Provide the [x, y] coordinate of the cell's center where the given text is located.  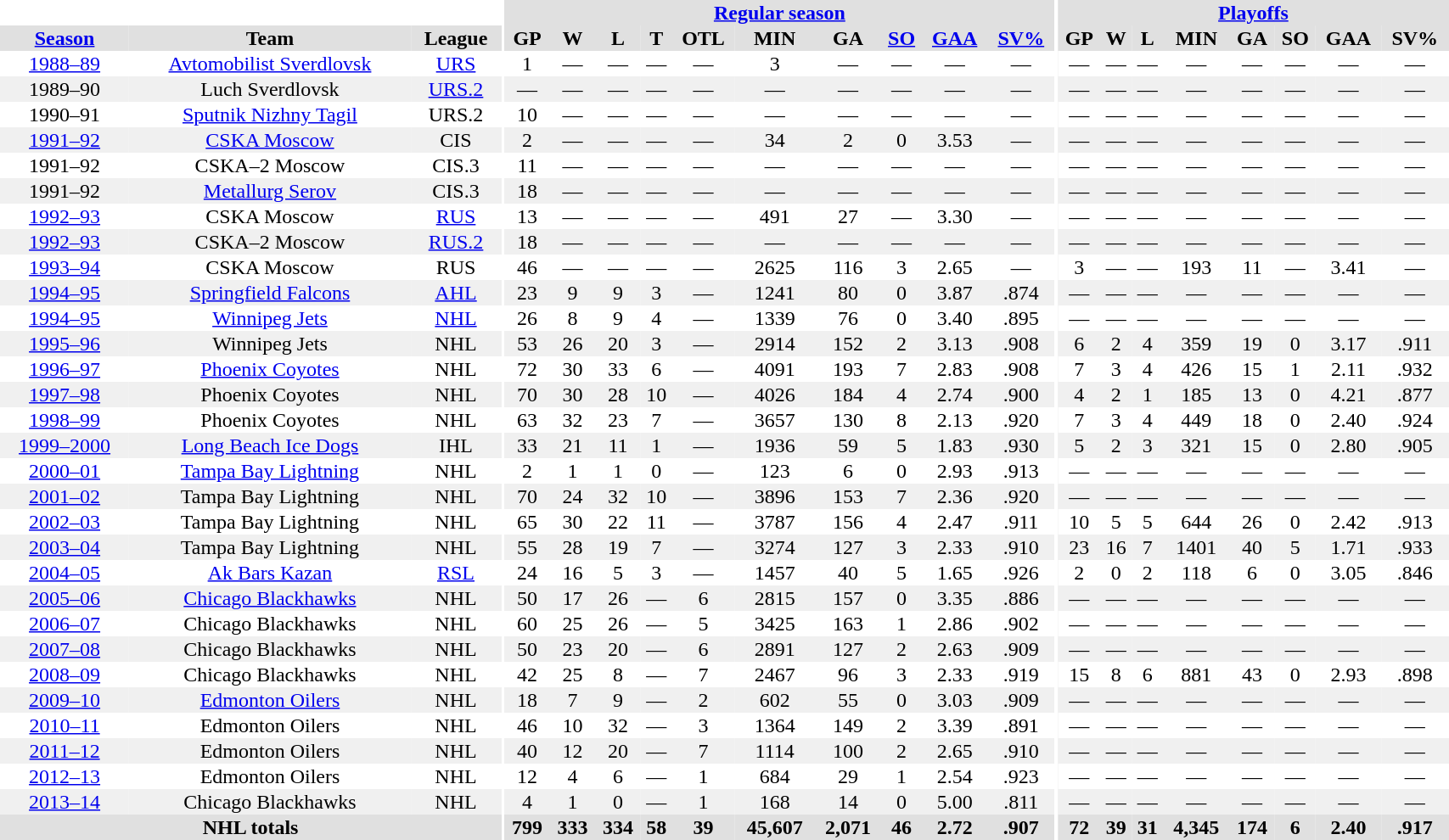
3.17 [1348, 344]
2891 [774, 649]
2467 [774, 675]
Sputnik Nizhny Tagil [270, 115]
21 [572, 445]
1.65 [954, 573]
1993–94 [65, 267]
Playoffs [1253, 13]
58 [657, 827]
Springfield Falcons [270, 293]
3.40 [954, 318]
2003–04 [65, 547]
.932 [1414, 369]
34 [774, 140]
96 [848, 675]
118 [1196, 573]
321 [1196, 445]
.898 [1414, 675]
334 [618, 827]
153 [848, 496]
2.54 [954, 776]
Regular season [779, 13]
184 [848, 395]
1936 [774, 445]
157 [848, 598]
.891 [1020, 725]
.905 [1414, 445]
1241 [774, 293]
174 [1251, 827]
Long Beach Ice Dogs [270, 445]
.846 [1414, 573]
2000–01 [65, 471]
17 [572, 598]
1989–90 [65, 89]
.811 [1020, 802]
Luch Sverdlovsk [270, 89]
31 [1148, 827]
799 [526, 827]
Metallurg Serov [270, 191]
684 [774, 776]
IHL [456, 445]
.874 [1020, 293]
1997–98 [65, 395]
3.41 [1348, 267]
3896 [774, 496]
2010–11 [65, 725]
2005–06 [65, 598]
156 [848, 522]
22 [618, 522]
2914 [774, 344]
2.83 [954, 369]
RSL [456, 573]
2.47 [954, 522]
2,071 [848, 827]
2.74 [954, 395]
Avtomobilist Sverdlovsk [270, 64]
59 [848, 445]
3.05 [1348, 573]
1996–97 [65, 369]
1.83 [954, 445]
2.36 [954, 496]
3425 [774, 624]
152 [848, 344]
3.53 [954, 140]
.907 [1020, 827]
Team [270, 38]
2006–07 [65, 624]
1114 [774, 751]
644 [1196, 522]
2.42 [1348, 522]
2007–08 [65, 649]
OTL [704, 38]
.919 [1020, 675]
.933 [1414, 547]
14 [848, 802]
2013–14 [65, 802]
2008–09 [65, 675]
63 [526, 420]
80 [848, 293]
3.35 [954, 598]
185 [1196, 395]
3.30 [954, 216]
RUS.2 [456, 242]
491 [774, 216]
2009–10 [65, 700]
.917 [1414, 827]
602 [774, 700]
2.63 [954, 649]
3.87 [954, 293]
.924 [1414, 420]
1998–99 [65, 420]
3.03 [954, 700]
URS [456, 64]
4.21 [1348, 395]
.902 [1020, 624]
881 [1196, 675]
4026 [774, 395]
123 [774, 471]
AHL [456, 293]
T [657, 38]
CIS [456, 140]
2.11 [1348, 369]
2.80 [1348, 445]
76 [848, 318]
163 [848, 624]
3.13 [954, 344]
100 [848, 751]
NHL totals [250, 827]
3.39 [954, 725]
65 [526, 522]
130 [848, 420]
Season [65, 38]
1364 [774, 725]
29 [848, 776]
3787 [774, 522]
3657 [774, 420]
1995–96 [65, 344]
149 [848, 725]
5.00 [954, 802]
116 [848, 267]
Ak Bars Kazan [270, 573]
27 [848, 216]
3274 [774, 547]
1988–89 [65, 64]
2625 [774, 267]
4091 [774, 369]
.895 [1020, 318]
45,607 [774, 827]
53 [526, 344]
1339 [774, 318]
60 [526, 624]
.930 [1020, 445]
2.86 [954, 624]
2011–12 [65, 751]
1999–2000 [65, 445]
2012–13 [65, 776]
42 [526, 675]
2.72 [954, 827]
168 [774, 802]
2001–02 [65, 496]
2.13 [954, 420]
359 [1196, 344]
449 [1196, 420]
.886 [1020, 598]
1457 [774, 573]
2004–05 [65, 573]
43 [1251, 675]
.900 [1020, 395]
1990–91 [65, 115]
4,345 [1196, 827]
1.71 [1348, 547]
2002–03 [65, 522]
426 [1196, 369]
333 [572, 827]
.877 [1414, 395]
League [456, 38]
2815 [774, 598]
.923 [1020, 776]
.926 [1020, 573]
1401 [1196, 547]
